Detect which cell encompasses the target text, then output its [x, y] center coordinate. 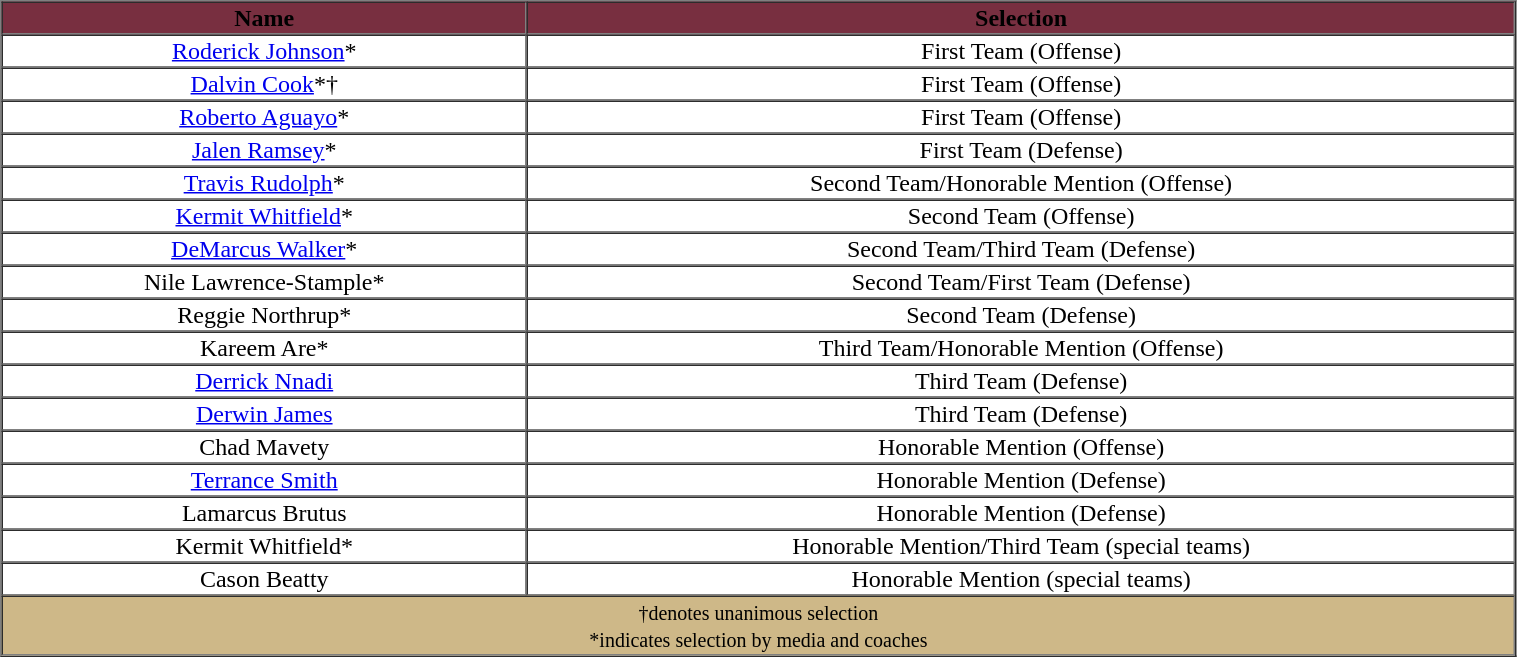
Kareem Are* [264, 348]
Nile Lawrence-Stample* [264, 282]
Derwin James [264, 414]
Cason Beatty [264, 578]
†denotes unanimous selection*indicates selection by media and coaches [759, 626]
Lamarcus Brutus [264, 512]
Selection [1021, 18]
Derrick Nnadi [264, 380]
DeMarcus Walker* [264, 248]
Jalen Ramsey* [264, 150]
Chad Mavety [264, 446]
Roberto Aguayo* [264, 116]
Second Team/Honorable Mention (Offense) [1021, 182]
Travis Rudolph* [264, 182]
First Team (Defense) [1021, 150]
Honorable Mention (special teams) [1021, 578]
Honorable Mention (Offense) [1021, 446]
Second Team/Third Team (Defense) [1021, 248]
Second Team (Offense) [1021, 216]
Third Team/Honorable Mention (Offense) [1021, 348]
Terrance Smith [264, 480]
Dalvin Cook*† [264, 84]
Honorable Mention/Third Team (special teams) [1021, 546]
Second Team (Defense) [1021, 314]
Second Team/First Team (Defense) [1021, 282]
Reggie Northrup* [264, 314]
Roderick Johnson* [264, 50]
Name [264, 18]
